For the text-containing cell, return its midpoint in (X, Y) coordinate format. 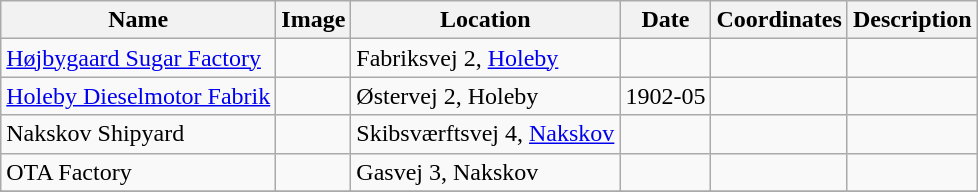
Holeby Dieselmotor Fabrik (138, 96)
Nakskov Shipyard (138, 134)
Østervej 2, Holeby (486, 96)
Coordinates (779, 20)
Name (138, 20)
Description (912, 20)
Skibsværftsvej 4, Nakskov (486, 134)
Date (666, 20)
Fabriksvej 2, Holeby (486, 58)
Højbygaard Sugar Factory (138, 58)
Gasvej 3, Nakskov (486, 172)
Image (314, 20)
OTA Factory (138, 172)
Location (486, 20)
1902-05 (666, 96)
